Extract the (X, Y) coordinate from the center of the cell holding the provided text.  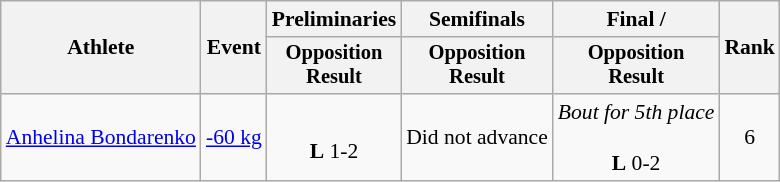
Anhelina Bondarenko (101, 138)
Event (234, 48)
L 1-2 (334, 138)
Athlete (101, 48)
-60 kg (234, 138)
Bout for 5th placeL 0-2 (636, 138)
6 (750, 138)
Did not advance (477, 138)
Semifinals (477, 19)
Preliminaries (334, 19)
Rank (750, 48)
Final / (636, 19)
